Locate the cell with the specified text and output its [X, Y] center coordinate. 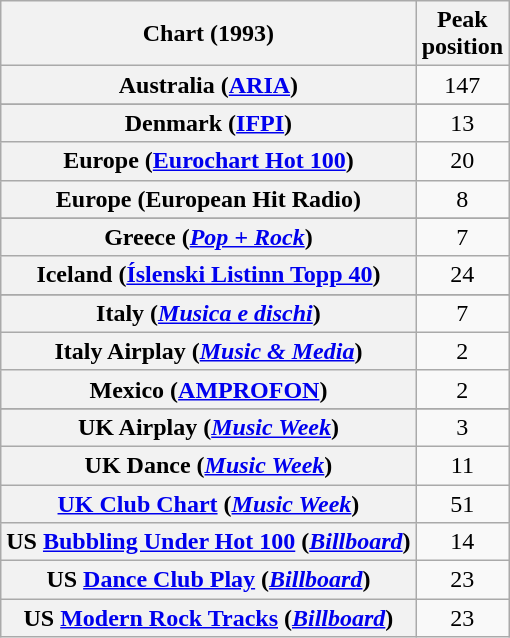
13 [462, 123]
Chart (1993) [208, 34]
Iceland (Íslenski Listinn Topp 40) [208, 275]
UK Dance (Music Week) [208, 465]
US Modern Rock Tracks (Billboard) [208, 618]
20 [462, 161]
14 [462, 542]
11 [462, 465]
Italy Airplay (Music & Media) [208, 351]
Peakposition [462, 34]
Europe (Eurochart Hot 100) [208, 161]
8 [462, 199]
24 [462, 275]
Australia (ARIA) [208, 85]
Denmark (IFPI) [208, 123]
3 [462, 427]
51 [462, 503]
Greece (Pop + Rock) [208, 237]
Italy (Musica e dischi) [208, 313]
US Bubbling Under Hot 100 (Billboard) [208, 542]
147 [462, 85]
US Dance Club Play (Billboard) [208, 580]
UK Club Chart (Music Week) [208, 503]
UK Airplay (Music Week) [208, 427]
Mexico (AMPROFON) [208, 389]
Europe (European Hit Radio) [208, 199]
